Output the [X, Y] coordinate of the center of the cell containing the given text.  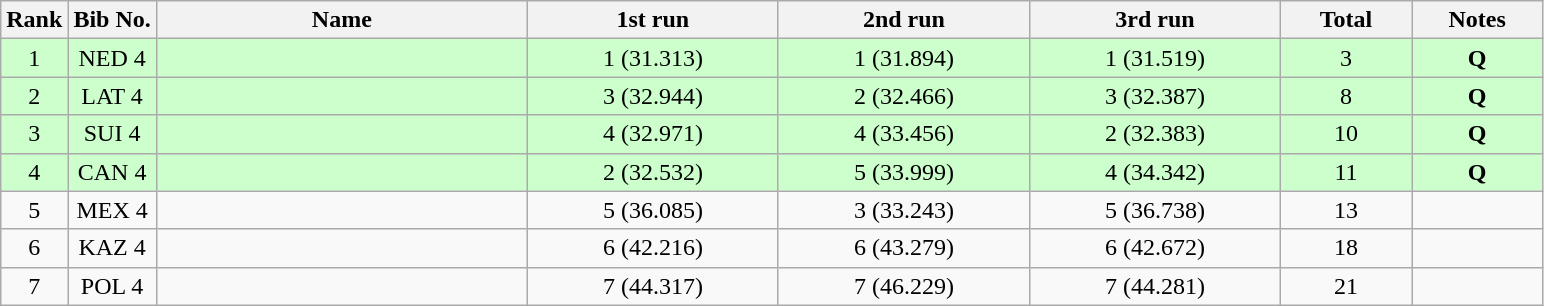
POL 4 [112, 286]
3rd run [1154, 20]
LAT 4 [112, 96]
KAZ 4 [112, 248]
6 (42.216) [652, 248]
7 [34, 286]
1 (31.894) [904, 58]
4 (33.456) [904, 134]
5 (33.999) [904, 172]
CAN 4 [112, 172]
5 [34, 210]
2 [34, 96]
2 (32.466) [904, 96]
11 [1346, 172]
1 [34, 58]
MEX 4 [112, 210]
1st run [652, 20]
6 (43.279) [904, 248]
1 (31.519) [1154, 58]
10 [1346, 134]
Name [342, 20]
3 (32.944) [652, 96]
2 (32.383) [1154, 134]
21 [1346, 286]
1 (31.313) [652, 58]
7 (44.281) [1154, 286]
Bib No. [112, 20]
8 [1346, 96]
6 (42.672) [1154, 248]
6 [34, 248]
Notes [1478, 20]
Total [1346, 20]
2 (32.532) [652, 172]
Rank [34, 20]
13 [1346, 210]
3 (32.387) [1154, 96]
4 [34, 172]
2nd run [904, 20]
18 [1346, 248]
7 (46.229) [904, 286]
NED 4 [112, 58]
7 (44.317) [652, 286]
SUI 4 [112, 134]
4 (32.971) [652, 134]
4 (34.342) [1154, 172]
5 (36.085) [652, 210]
3 (33.243) [904, 210]
5 (36.738) [1154, 210]
